Locate the cell with the specified text and output its [X, Y] center coordinate. 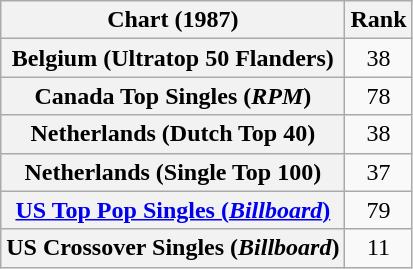
11 [378, 248]
Canada Top Singles (RPM) [173, 96]
US Crossover Singles (Billboard) [173, 248]
Netherlands (Single Top 100) [173, 172]
37 [378, 172]
Netherlands (Dutch Top 40) [173, 134]
78 [378, 96]
Rank [378, 20]
79 [378, 210]
Belgium (Ultratop 50 Flanders) [173, 58]
US Top Pop Singles (Billboard) [173, 210]
Chart (1987) [173, 20]
